Pinpoint the cell where the given text exists, returning its (X, Y) midpoint coordinate. 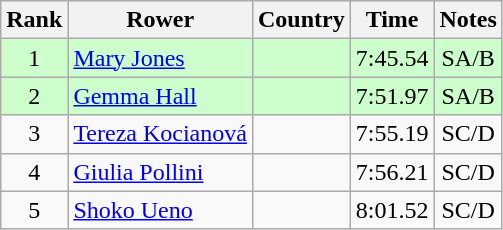
5 (34, 210)
Notes (468, 20)
3 (34, 134)
Mary Jones (160, 58)
4 (34, 172)
Giulia Pollini (160, 172)
7:55.19 (392, 134)
Tereza Kocianová (160, 134)
7:51.97 (392, 96)
Rower (160, 20)
1 (34, 58)
Country (301, 20)
Shoko Ueno (160, 210)
2 (34, 96)
Gemma Hall (160, 96)
8:01.52 (392, 210)
Rank (34, 20)
Time (392, 20)
7:56.21 (392, 172)
7:45.54 (392, 58)
